Locate the cell with the specified text and output its [x, y] center coordinate. 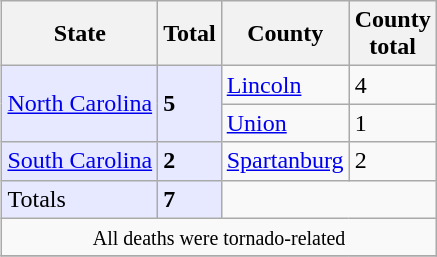
Spartanburg [285, 161]
5 [190, 104]
All deaths were tornado-related [219, 237]
South Carolina [80, 161]
4 [392, 85]
State [80, 34]
1 [392, 123]
Countytotal [392, 34]
North Carolina [80, 104]
Lincoln [285, 85]
County [285, 34]
Union [285, 123]
7 [190, 199]
Totals [80, 199]
Total [190, 34]
